Scan for the cell matching the given text and deliver its (x, y) coordinate at center. 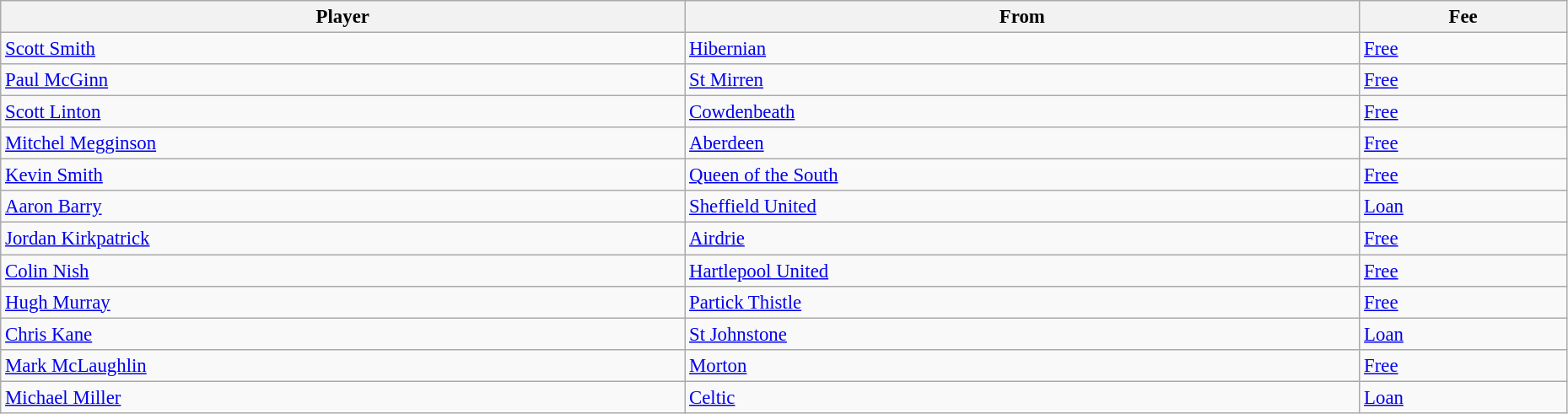
Mark McLaughlin (342, 365)
Morton (1022, 365)
Colin Nish (342, 271)
Chris Kane (342, 334)
Jordan Kirkpatrick (342, 239)
Aberdeen (1022, 143)
Celtic (1022, 397)
Partick Thistle (1022, 302)
Michael Miller (342, 397)
Aaron Barry (342, 207)
From (1022, 17)
Hibernian (1022, 49)
Fee (1463, 17)
Scott Smith (342, 49)
Kevin Smith (342, 175)
St Johnstone (1022, 334)
Hugh Murray (342, 302)
Scott Linton (342, 112)
Airdrie (1022, 239)
Paul McGinn (342, 80)
Cowdenbeath (1022, 112)
Queen of the South (1022, 175)
Hartlepool United (1022, 271)
Sheffield United (1022, 207)
Player (342, 17)
St Mirren (1022, 80)
Mitchel Megginson (342, 143)
